From the cell containing the given text, extract its center point as [X, Y] coordinate. 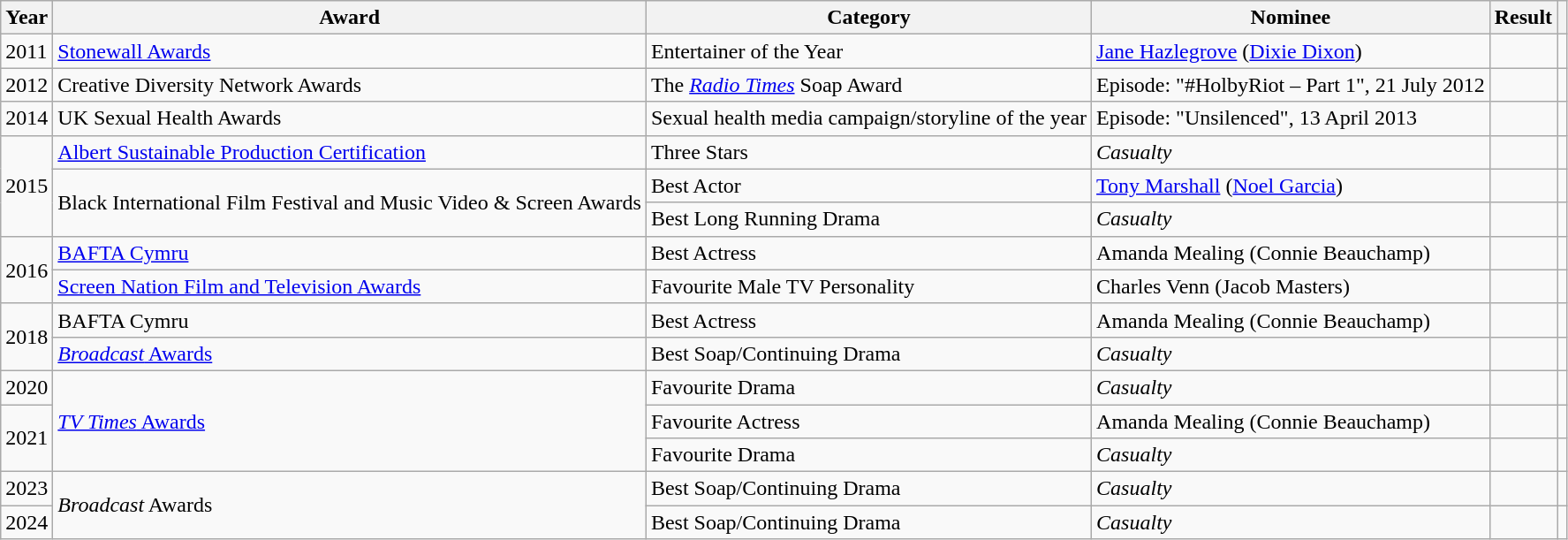
TV Times Awards [350, 421]
2021 [27, 438]
Category [868, 18]
Black International Film Festival and Music Video & Screen Awards [350, 202]
2014 [27, 118]
2012 [27, 85]
Entertainer of the Year [868, 51]
Best Actor [868, 186]
Jane Hazlegrove (Dixie Dixon) [1292, 51]
Stonewall Awards [350, 51]
UK Sexual Health Awards [350, 118]
Charles Venn (Jacob Masters) [1292, 286]
2020 [27, 387]
2016 [27, 270]
Creative Diversity Network Awards [350, 85]
Nominee [1292, 18]
Best Long Running Drama [868, 219]
The Radio Times Soap Award [868, 85]
2015 [27, 186]
Three Stars [868, 152]
2018 [27, 337]
Screen Nation Film and Television Awards [350, 286]
Sexual health media campaign/storyline of the year [868, 118]
2011 [27, 51]
Result [1523, 18]
Favourite Actress [868, 422]
Episode: "#HolbyRiot – Part 1", 21 July 2012 [1292, 85]
Tony Marshall (Noel Garcia) [1292, 186]
Year [27, 18]
2024 [27, 522]
Albert Sustainable Production Certification [350, 152]
Favourite Male TV Personality [868, 286]
2023 [27, 489]
Episode: "Unsilenced", 13 April 2013 [1292, 118]
Award [350, 18]
